Pinpoint the cell where the given text exists, returning its (x, y) midpoint coordinate. 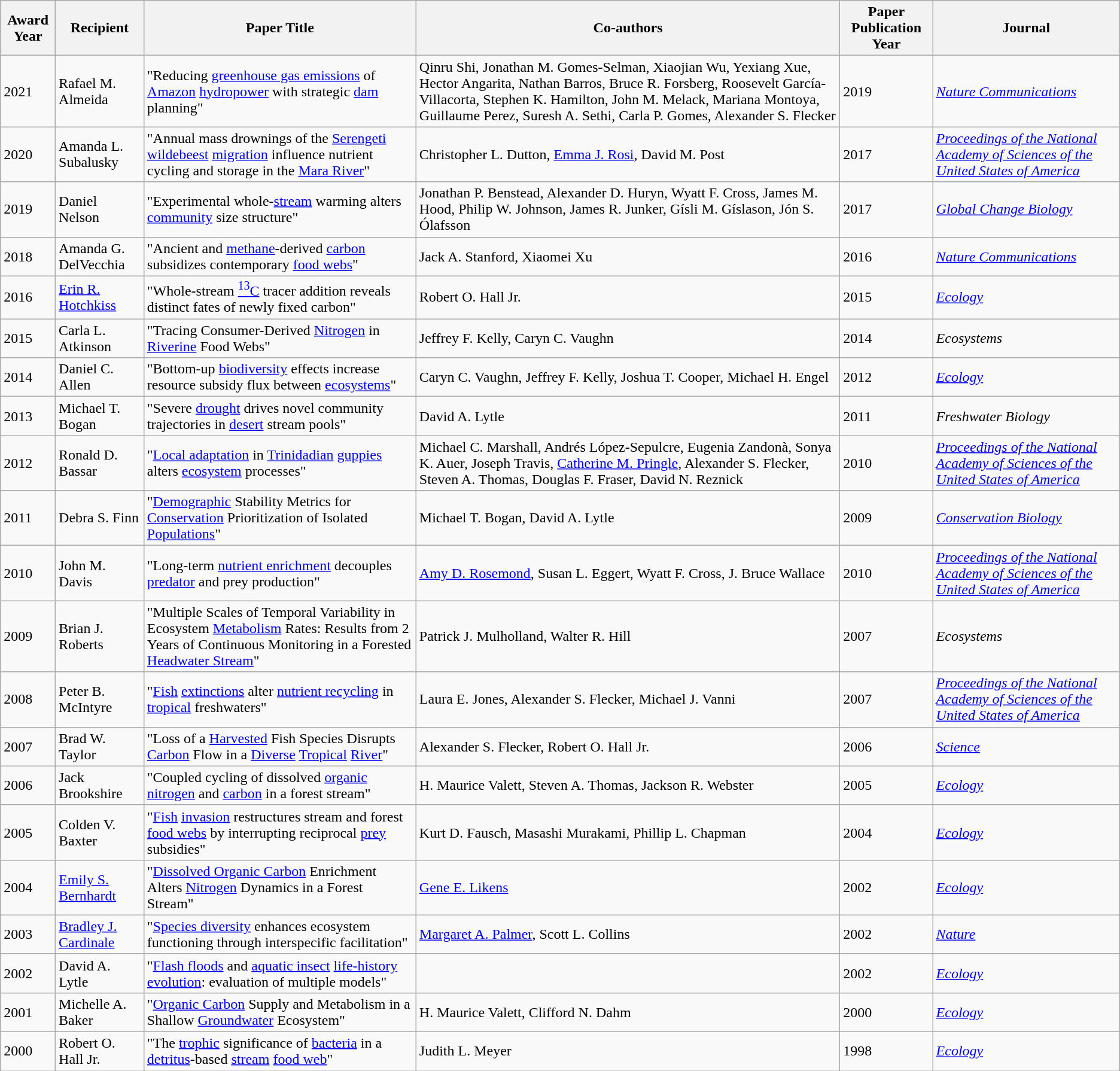
H. Maurice Valett, Steven A. Thomas, Jackson R. Webster (628, 785)
Michelle A. Baker (100, 1012)
Emily S. Bernhardt (100, 887)
"Annual mass drownings of the Serengeti wildebeest migration influence nutrient cycling and storage in the Mara River" (280, 154)
"Local adaptation in Trinidadian guppies alters ecosystem processes" (280, 463)
2003 (28, 935)
Brad W. Taylor (100, 747)
Peter B. McIntyre (100, 699)
John M. Davis (100, 573)
"Organic Carbon Supply and Metabolism in a Shallow Groundwater Ecosystem" (280, 1012)
Christopher L. Dutton, Emma J. Rosi, David M. Post (628, 154)
"Dissolved Organic Carbon Enrichment Alters Nitrogen Dynamics in a Forest Stream" (280, 887)
Carla L. Atkinson (100, 339)
"Severe drought drives novel community trajectories in desert stream pools" (280, 416)
Ronald D. Bassar (100, 463)
"Demographic Stability Metrics for Conservation Prioritization of Isolated Populations" (280, 518)
1998 (887, 1052)
"The trophic significance of bacteria in a detritus‐based stream food web" (280, 1052)
Co-authors (628, 28)
H. Maurice Valett, Clifford N. Dahm (628, 1012)
Judith L. Meyer (628, 1052)
2020 (28, 154)
"Experimental whole‐stream warming alters community size structure" (280, 209)
"Tracing Consumer-Derived Nitrogen in Riverine Food Webs" (280, 339)
Jonathan P. Benstead, Alexander D. Huryn, Wyatt F. Cross, James M. Hood, Philip W. Johnson, James R. Junker, Gísli M. Gíslason, Jón S. Ólafsson (628, 209)
"Multiple Scales of Temporal Variability in Ecosystem Metabolism Rates: Results from 2 Years of Continuous Monitoring in a Forested Headwater Stream" (280, 637)
Recipient (100, 28)
"Coupled cycling of dissolved organic nitrogen and carbon in a forest stream" (280, 785)
Laura E. Jones, Alexander S. Flecker, Michael J. Vanni (628, 699)
Gene E. Likens (628, 887)
Caryn C. Vaughn, Jeffrey F. Kelly, Joshua T. Cooper, Michael H. Engel (628, 377)
2001 (28, 1012)
Amanda L. Subalusky (100, 154)
Alexander S. Flecker, Robert O. Hall Jr. (628, 747)
Margaret A. Palmer, Scott L. Collins (628, 935)
Colden V. Baxter (100, 832)
"Species diversity enhances ecosystem functioning through interspecific facilitation" (280, 935)
Daniel Nelson (100, 209)
Paper Publication Year (887, 28)
"Long-term nutrient enrichment decouples predator and prey production" (280, 573)
Freshwater Biology (1026, 416)
"Fish extinctions alter nutrient recycling intropical freshwaters" (280, 699)
Amanda G. DelVecchia (100, 256)
Brian J. Roberts (100, 637)
Debra S. Finn (100, 518)
Michael T. Bogan (100, 416)
Global Change Biology (1026, 209)
Science (1026, 747)
"Bottom-up biodiversity effects increase resource subsidy flux between ecosystems" (280, 377)
2021 (28, 91)
Award Year (28, 28)
2018 (28, 256)
Kurt D. Fausch, Masashi Murakami, Phillip L. Chapman (628, 832)
2013 (28, 416)
Jack Brookshire (100, 785)
Michael T. Bogan, David A. Lytle (628, 518)
Paper Title (280, 28)
Amy D. Rosemond, Susan L. Eggert, Wyatt F. Cross, J. Bruce Wallace (628, 573)
Jeffrey F. Kelly, Caryn C. Vaughn (628, 339)
Patrick J. Mulholland, Walter R. Hill (628, 637)
Nature (1026, 935)
"Whole‐stream 13C tracer addition reveals distinct fates of newly fixed carbon" (280, 297)
Bradley J. Cardinale (100, 935)
Daniel C. Allen (100, 377)
"Fish invasion restructures stream and forest food webs by interrupting reciprocal prey subsidies" (280, 832)
"Reducing greenhouse gas emissions of Amazon hydropower with strategic dam planning" (280, 91)
Rafael M. Almeida (100, 91)
"Flash floods and aquatic insect life-history evolution: evaluation of multiple models" (280, 973)
Jack A. Stanford, Xiaomei Xu (628, 256)
"Loss of a Harvested Fish Species Disrupts Carbon Flow in a Diverse Tropical River" (280, 747)
Conservation Biology (1026, 518)
"Ancient and methane-derived carbon subsidizes contemporary food webs" (280, 256)
Journal (1026, 28)
Erin R. Hotchkiss (100, 297)
2008 (28, 699)
